Return the [X, Y] coordinate for the center point of the cell that contains the specified text.  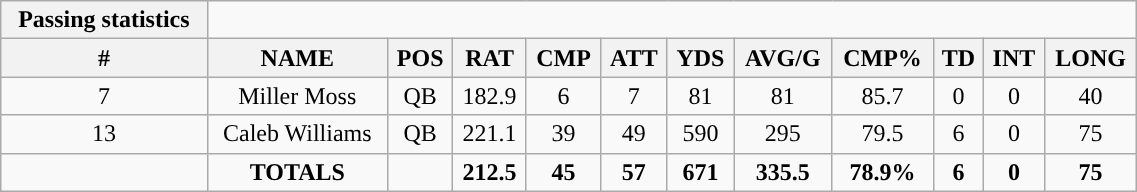
590 [700, 134]
85.7 [882, 96]
ATT [634, 58]
Caleb Williams [298, 134]
CMP% [882, 58]
79.5 [882, 134]
TD [958, 58]
49 [634, 134]
CMP [563, 58]
Miller Moss [298, 96]
40 [1090, 96]
182.9 [490, 96]
INT [1014, 58]
78.9% [882, 172]
57 [634, 172]
45 [563, 172]
212.5 [490, 172]
LONG [1090, 58]
RAT [490, 58]
NAME [298, 58]
# [104, 58]
335.5 [783, 172]
295 [783, 134]
221.1 [490, 134]
AVG/G [783, 58]
Passing statistics [104, 20]
TOTALS [298, 172]
YDS [700, 58]
671 [700, 172]
POS [420, 58]
39 [563, 134]
13 [104, 134]
